Determine the [X, Y] coordinate at the center of the cell enclosing the given text.  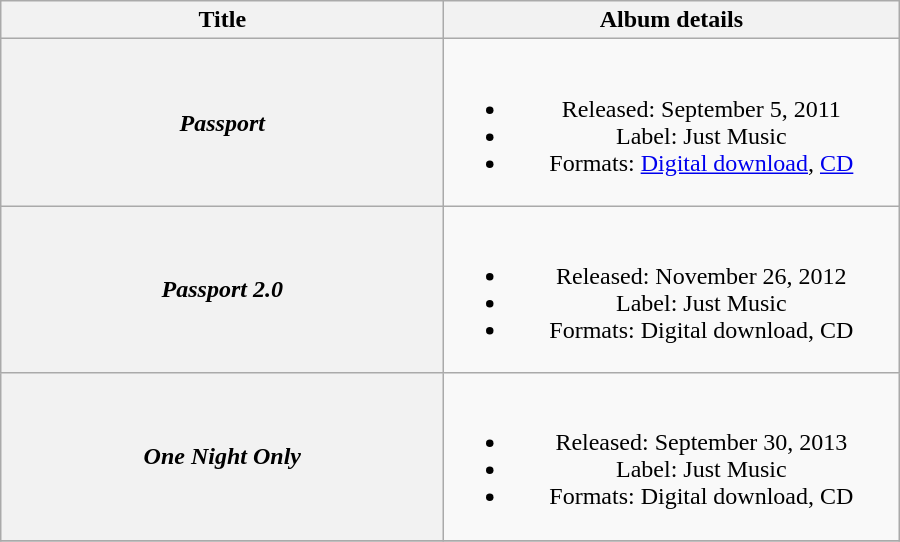
One Night Only [222, 456]
Passport 2.0 [222, 290]
Released: September 5, 2011Label: Just MusicFormats: Digital download, CD [672, 122]
Released: September 30, 2013Label: Just MusicFormats: Digital download, CD [672, 456]
Passport [222, 122]
Released: November 26, 2012Label: Just MusicFormats: Digital download, CD [672, 290]
Album details [672, 20]
Title [222, 20]
